Output the (X, Y) coordinate of the center of the cell containing the given text.  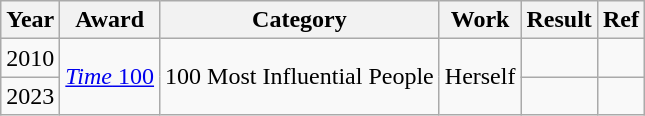
2023 (30, 96)
Herself (480, 77)
Category (300, 20)
Work (480, 20)
Result (559, 20)
2010 (30, 58)
Year (30, 20)
Ref (620, 20)
Award (110, 20)
100 Most Influential People (300, 77)
Time 100 (110, 77)
